From the cell containing the given text, extract its center point as [x, y] coordinate. 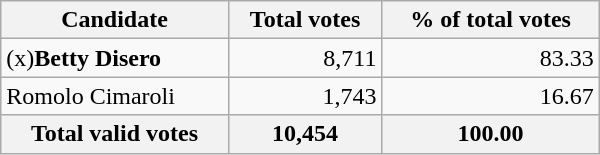
83.33 [490, 58]
100.00 [490, 134]
Candidate [114, 20]
10,454 [305, 134]
Total votes [305, 20]
Total valid votes [114, 134]
% of total votes [490, 20]
8,711 [305, 58]
16.67 [490, 96]
(x)Betty Disero [114, 58]
Romolo Cimaroli [114, 96]
1,743 [305, 96]
